Identify which cell holds the provided text, then report its [x, y] central coordinate. 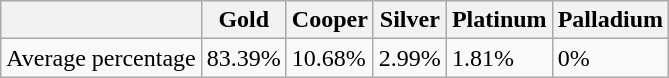
0% [610, 58]
Cooper [330, 20]
83.39% [244, 58]
1.81% [499, 58]
Gold [244, 20]
10.68% [330, 58]
Palladium [610, 20]
Platinum [499, 20]
Average percentage [101, 58]
2.99% [410, 58]
Silver [410, 20]
